For the text-containing cell, return its midpoint in (X, Y) coordinate format. 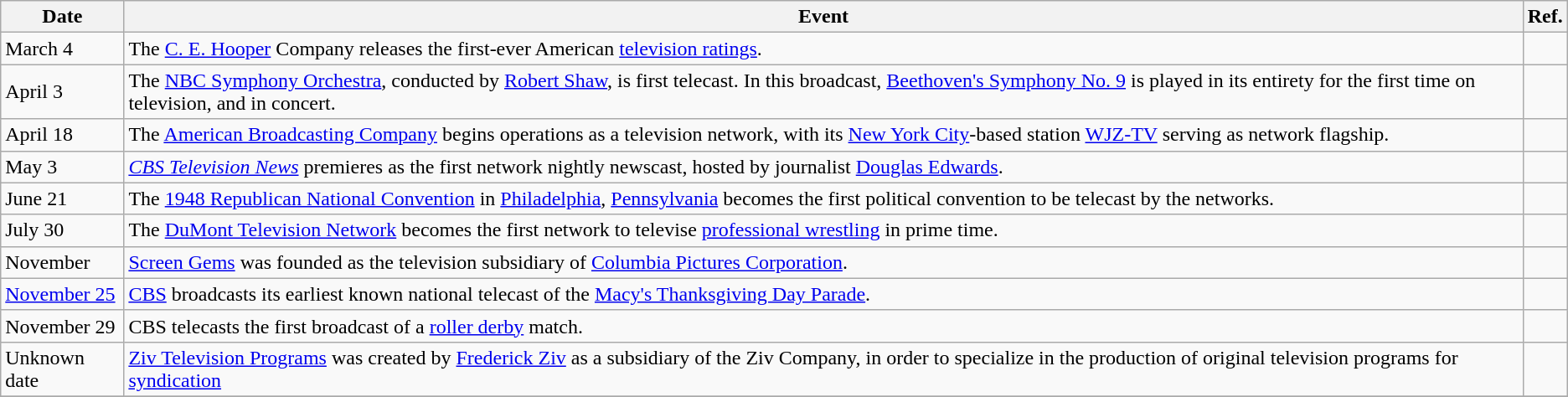
May 3 (62, 167)
April 18 (62, 135)
June 21 (62, 198)
The American Broadcasting Company begins operations as a television network, with its New York City-based station WJZ-TV serving as network flagship. (823, 135)
March 4 (62, 49)
April 3 (62, 92)
The C. E. Hooper Company releases the first-ever American television ratings. (823, 49)
Screen Gems was founded as the television subsidiary of Columbia Pictures Corporation. (823, 262)
November 25 (62, 294)
CBS Television News premieres as the first network nightly newscast, hosted by journalist Douglas Edwards. (823, 167)
The DuMont Television Network becomes the first network to televise professional wrestling in prime time. (823, 230)
November (62, 262)
July 30 (62, 230)
Date (62, 17)
Ref. (1545, 17)
CBS telecasts the first broadcast of a roller derby match. (823, 326)
The 1948 Republican National Convention in Philadelphia, Pennsylvania becomes the first political convention to be telecast by the networks. (823, 198)
CBS broadcasts its earliest known national telecast of the Macy's Thanksgiving Day Parade. (823, 294)
November 29 (62, 326)
Unknown date (62, 369)
Event (823, 17)
